Extract the [x, y] coordinate from the center of the cell holding the provided text.  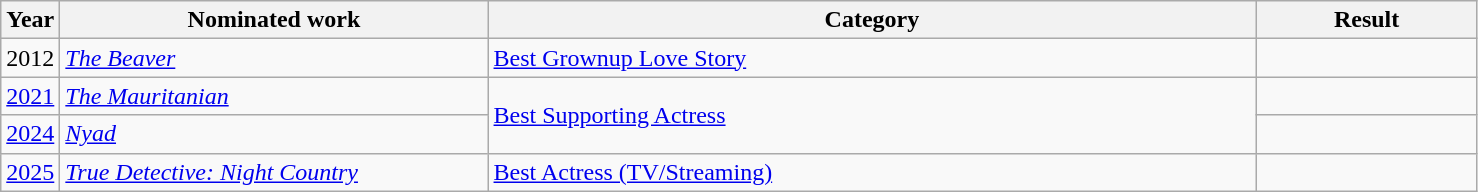
The Mauritanian [274, 96]
Nominated work [274, 20]
Best Actress (TV/Streaming) [872, 172]
Category [872, 20]
True Detective: Night Country [274, 172]
2025 [30, 172]
2024 [30, 134]
2012 [30, 58]
Year [30, 20]
Nyad [274, 134]
The Beaver [274, 58]
Best Supporting Actress [872, 115]
Best Grownup Love Story [872, 58]
2021 [30, 96]
Result [1366, 20]
